Find where the given text appears and provide that cell's center as [x, y] coordinate. 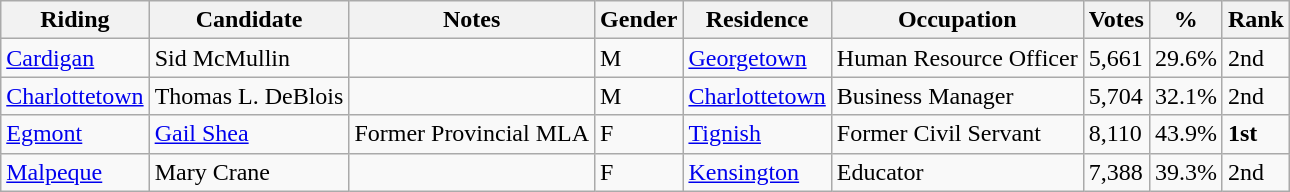
Gender [639, 20]
Candidate [249, 20]
32.1% [1186, 96]
Georgetown [757, 58]
Business Manager [957, 96]
Notes [472, 20]
Educator [957, 172]
Residence [757, 20]
Kensington [757, 172]
Malpeque [75, 172]
Sid McMullin [249, 58]
1st [1256, 134]
29.6% [1186, 58]
Former Provincial MLA [472, 134]
Votes [1116, 20]
5,661 [1116, 58]
Mary Crane [249, 172]
Occupation [957, 20]
7,388 [1116, 172]
Riding [75, 20]
Human Resource Officer [957, 58]
8,110 [1116, 134]
5,704 [1116, 96]
Cardigan [75, 58]
39.3% [1186, 172]
Former Civil Servant [957, 134]
Gail Shea [249, 134]
% [1186, 20]
Rank [1256, 20]
43.9% [1186, 134]
Thomas L. DeBlois [249, 96]
Tignish [757, 134]
Egmont [75, 134]
